Output the (X, Y) coordinate of the center of the cell containing the given text.  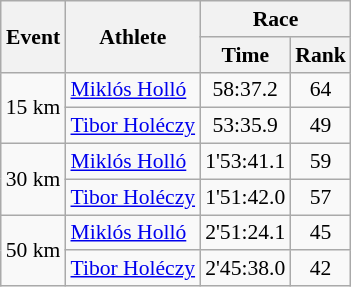
42 (320, 269)
59 (320, 162)
1'51:42.0 (245, 197)
1'53:41.1 (245, 162)
57 (320, 197)
2'51:24.1 (245, 233)
30 km (34, 180)
45 (320, 233)
15 km (34, 108)
Time (245, 55)
53:35.9 (245, 126)
49 (320, 126)
Event (34, 36)
50 km (34, 250)
Race (276, 19)
Athlete (132, 36)
58:37.2 (245, 90)
64 (320, 90)
2'45:38.0 (245, 269)
Rank (320, 55)
